Return [x, y] of the center of cell containing provided text 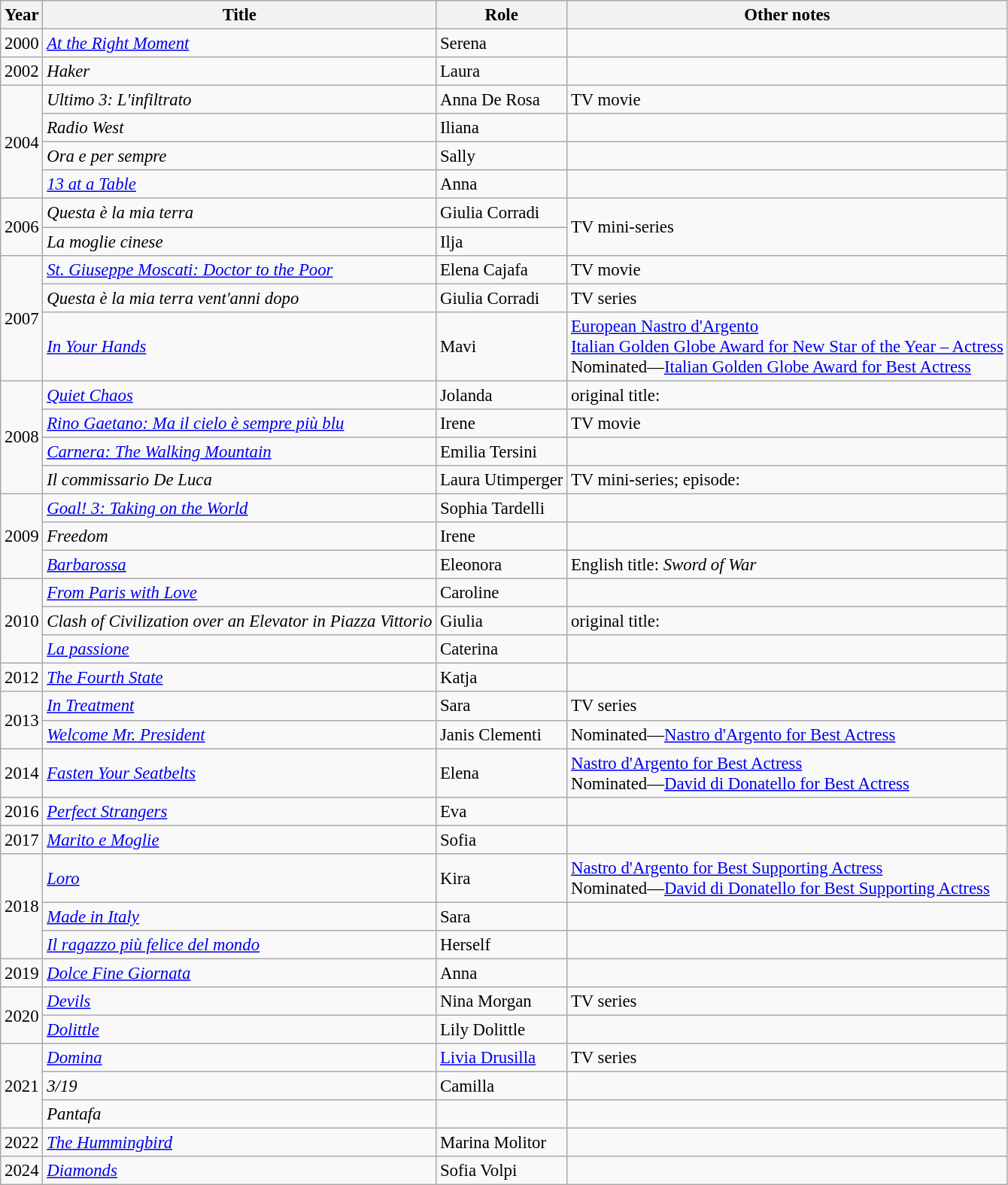
2016 [22, 811]
Ora e per sempre [239, 156]
TV mini-series [787, 227]
La passione [239, 649]
La moglie cinese [239, 242]
Year [22, 15]
Nina Morgan [502, 1001]
Elena Cajafa [502, 269]
St. Giuseppe Moscati: Doctor to the Poor [239, 269]
2021 [22, 1086]
From Paris with Love [239, 593]
2009 [22, 536]
Perfect Strangers [239, 811]
Welcome Mr. President [239, 734]
Sally [502, 156]
Janis Clementi [502, 734]
2013 [22, 721]
Ilja [502, 242]
Elena [502, 773]
Nastro d'Argento for Best Supporting ActressNominated—David di Donatello for Best Supporting Actress [787, 879]
Nominated—Nastro d'Argento for Best Actress [787, 734]
2002 [22, 71]
The Hummingbird [239, 1143]
Pantafa [239, 1114]
Il ragazzo più felice del mondo [239, 945]
Mavi [502, 346]
Carnera: The Walking Mountain [239, 451]
In Treatment [239, 706]
3/19 [239, 1086]
2017 [22, 840]
Sofia [502, 840]
13 at a Table [239, 184]
At the Right Moment [239, 44]
2004 [22, 142]
Il commissario De Luca [239, 480]
Iliana [502, 128]
Freedom [239, 536]
2006 [22, 227]
In Your Hands [239, 346]
Domina [239, 1058]
European Nastro d'ArgentoItalian Golden Globe Award for New Star of the Year – ActressNominated—Italian Golden Globe Award for Best Actress [787, 346]
Laura [502, 71]
Dolittle [239, 1030]
Marina Molitor [502, 1143]
English title: Sword of War [787, 565]
2019 [22, 973]
2008 [22, 437]
Loro [239, 879]
2000 [22, 44]
Marito e Moglie [239, 840]
Eva [502, 811]
2020 [22, 1016]
Barbarossa [239, 565]
2014 [22, 773]
Quiet Chaos [239, 395]
Other notes [787, 15]
Role [502, 15]
Fasten Your Seatbelts [239, 773]
Devils [239, 1001]
Rino Gaetano: Ma il cielo è sempre più blu [239, 424]
Haker [239, 71]
Laura Utimperger [502, 480]
Goal! 3: Taking on the World [239, 508]
Questa è la mia terra [239, 213]
Clash of Civilization over an Elevator in Piazza Vittorio [239, 621]
Caroline [502, 593]
Radio West [239, 128]
Ultimo 3: L'infiltrato [239, 100]
Anna De Rosa [502, 100]
Serena [502, 44]
Herself [502, 945]
The Fourth State [239, 678]
Katja [502, 678]
2018 [22, 907]
Caterina [502, 649]
2022 [22, 1143]
Sophia Tardelli [502, 508]
Title [239, 15]
Camilla [502, 1086]
Kira [502, 879]
Lily Dolittle [502, 1030]
2010 [22, 621]
TV mini-series; episode: [787, 480]
Eleonora [502, 565]
Questa è la mia terra vent'anni dopo [239, 298]
Dolce Fine Giornata [239, 973]
Made in Italy [239, 916]
Jolanda [502, 395]
Livia Drusilla [502, 1058]
Giulia [502, 621]
Emilia Tersini [502, 451]
2007 [22, 318]
2012 [22, 678]
Nastro d'Argento for Best ActressNominated—David di Donatello for Best Actress [787, 773]
